Determine the [X, Y] coordinate at the center of the cell enclosing the given text.  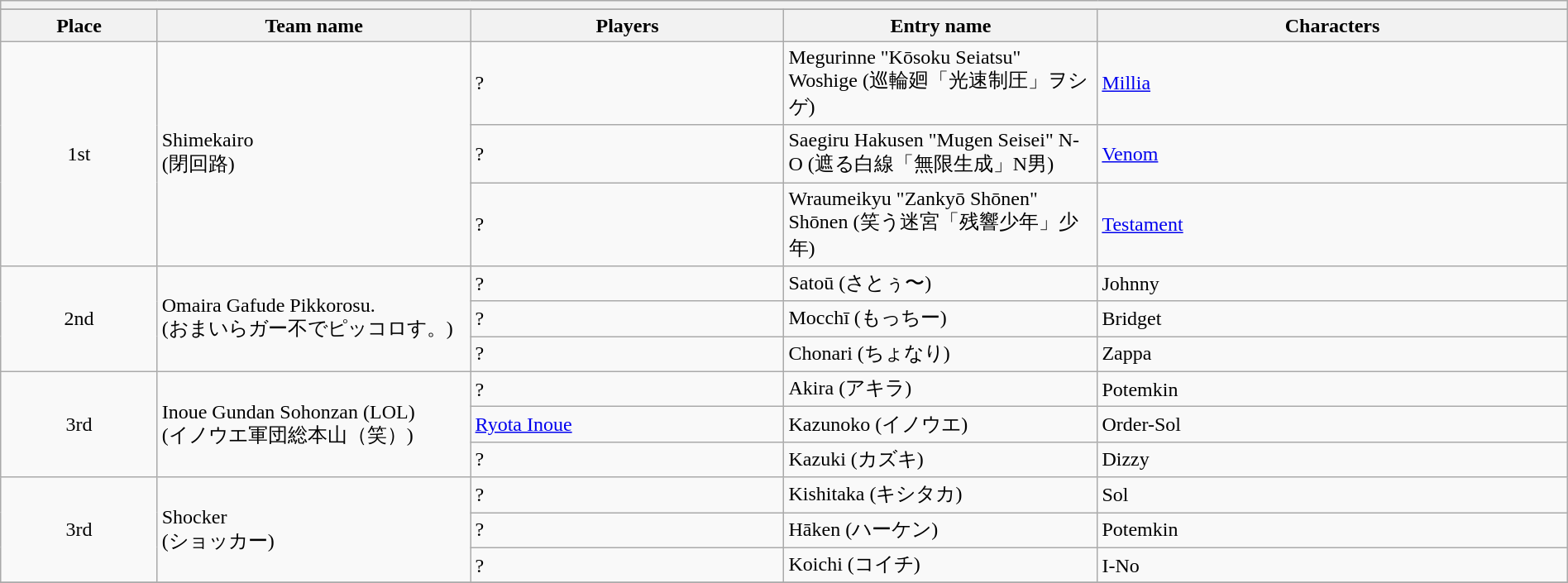
Mocchī (もっちー) [941, 319]
Order-Sol [1332, 425]
Ryota Inoue [627, 425]
Megurinne "Kōsoku Seiatsu" Woshige (巡輪廻「光速制圧」ヲシゲ) [941, 83]
Players [627, 26]
Characters [1332, 26]
2nd [79, 319]
Testament [1332, 223]
Kazunoko (イノウエ) [941, 425]
Millia [1332, 83]
Shimekairo(閉回路) [314, 154]
Bridget [1332, 319]
Omaira Gafude Pikkorosu.(おまいらガー不でピッコロす。) [314, 319]
Inoue Gundan Sohonzan (LOL)(イノウエ軍団総本山（笑）) [314, 424]
Place [79, 26]
Akira (アキラ) [941, 389]
Shocker(ショッカー) [314, 530]
Team name [314, 26]
Johnny [1332, 284]
Dizzy [1332, 460]
Venom [1332, 154]
Kazuki (カズキ) [941, 460]
Wraumeikyu "Zankyō Shōnen" Shōnen (笑う迷宮「残響少年」少年) [941, 223]
Saegiru Hakusen "Mugen Seisei" N-O (遮る白線「無限生成」N男) [941, 154]
I-No [1332, 566]
Hāken (ハーケン) [941, 531]
Entry name [941, 26]
Zappa [1332, 354]
Chonari (ちょなり) [941, 354]
1st [79, 154]
Satoū (さとぅ〜) [941, 284]
Kishitaka (キシタカ) [941, 495]
Koichi (コイチ) [941, 566]
Sol [1332, 495]
